For the text-containing cell, return its midpoint in [x, y] coordinate format. 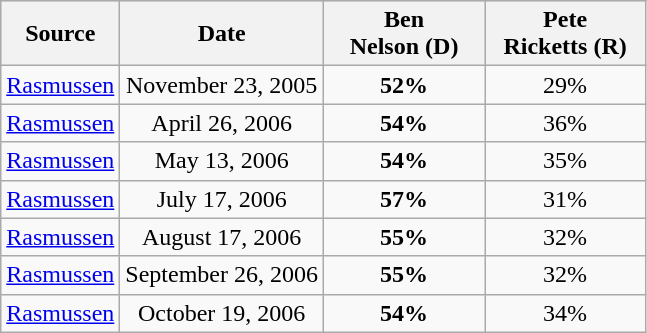
July 17, 2006 [222, 199]
April 26, 2006 [222, 123]
October 19, 2006 [222, 313]
Date [222, 34]
35% [566, 161]
36% [566, 123]
31% [566, 199]
May 13, 2006 [222, 161]
52% [404, 85]
57% [404, 199]
PeteRicketts (R) [566, 34]
August 17, 2006 [222, 237]
34% [566, 313]
September 26, 2006 [222, 275]
BenNelson (D) [404, 34]
29% [566, 85]
November 23, 2005 [222, 85]
Source [60, 34]
